Provide the [X, Y] coordinate of the cell's center where the given text is located.  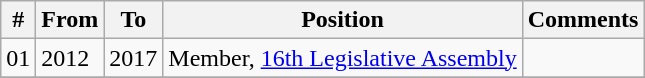
Position [342, 20]
To [134, 20]
2012 [70, 58]
From [70, 20]
Member, 16th Legislative Assembly [342, 58]
01 [18, 58]
# [18, 20]
2017 [134, 58]
Comments [583, 20]
